Detect which cell encompasses the target text, then output its [x, y] center coordinate. 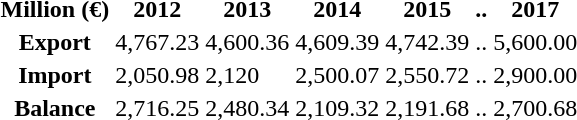
2,550.72 [428, 75]
2,050.98 [158, 75]
4,767.23 [158, 42]
4,609.39 [338, 42]
4,600.36 [248, 42]
2,120 [248, 75]
4,742.39 [428, 42]
2,500.07 [338, 75]
